Provide the [X, Y] coordinate of the cell's center where the given text is located.  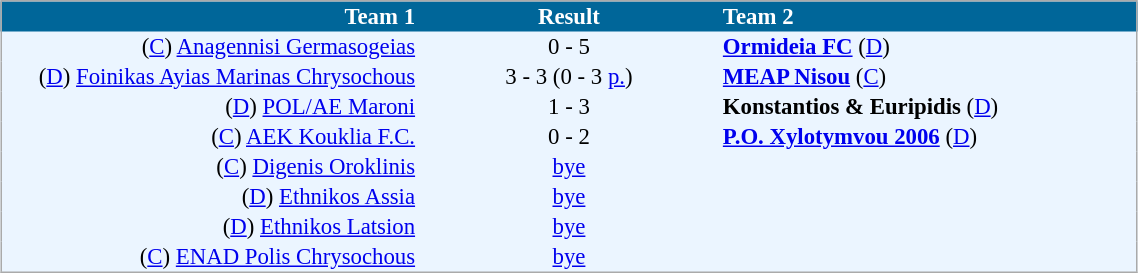
(C) ENAD Polis Chrysochous [209, 257]
(D) Ethnikos Latsion [209, 227]
0 - 5 [570, 47]
(C) AEK Kouklia F.C. [209, 137]
(C) Anagennisi Germasogeias [209, 47]
(D) Foinikas Ayias Marinas Chrysochous [209, 77]
Result [570, 16]
Konstantios & Euripidis (D) [929, 107]
(D) POL/AE Maroni [209, 107]
(D) Ethnikos Assia [209, 197]
0 - 2 [570, 137]
(C) Digenis Oroklinis [209, 167]
Ormideia FC (D) [929, 47]
1 - 3 [570, 107]
P.O. Xylotymvou 2006 (D) [929, 137]
3 - 3 (0 - 3 p.) [570, 77]
Team 1 [209, 16]
MEAP Nisou (C) [929, 77]
Team 2 [929, 16]
